Scan for the cell matching the given text and deliver its [X, Y] coordinate at center. 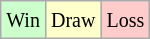
Draw [72, 20]
Win [24, 20]
Loss [126, 20]
